From the cell containing the given text, extract its center point as [x, y] coordinate. 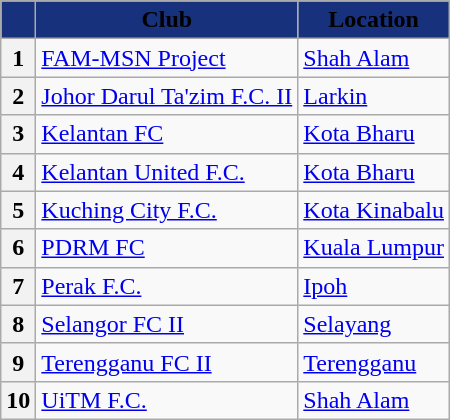
Larkin [374, 96]
Kuching City F.C. [167, 210]
3 [18, 134]
6 [18, 248]
10 [18, 400]
Terengganu [374, 362]
FAM-MSN Project [167, 58]
UiTM F.C. [167, 400]
5 [18, 210]
Location [374, 20]
9 [18, 362]
Selangor FC II [167, 324]
Perak F.C. [167, 286]
7 [18, 286]
Club [167, 20]
Johor Darul Ta'zim F.C. II [167, 96]
2 [18, 96]
Ipoh [374, 286]
1 [18, 58]
Kota Kinabalu [374, 210]
Kelantan FC [167, 134]
Selayang [374, 324]
Terengganu FC II [167, 362]
8 [18, 324]
4 [18, 172]
Kuala Lumpur [374, 248]
PDRM FC [167, 248]
Kelantan United F.C. [167, 172]
